Scan for the cell matching the given text and deliver its (x, y) coordinate at center. 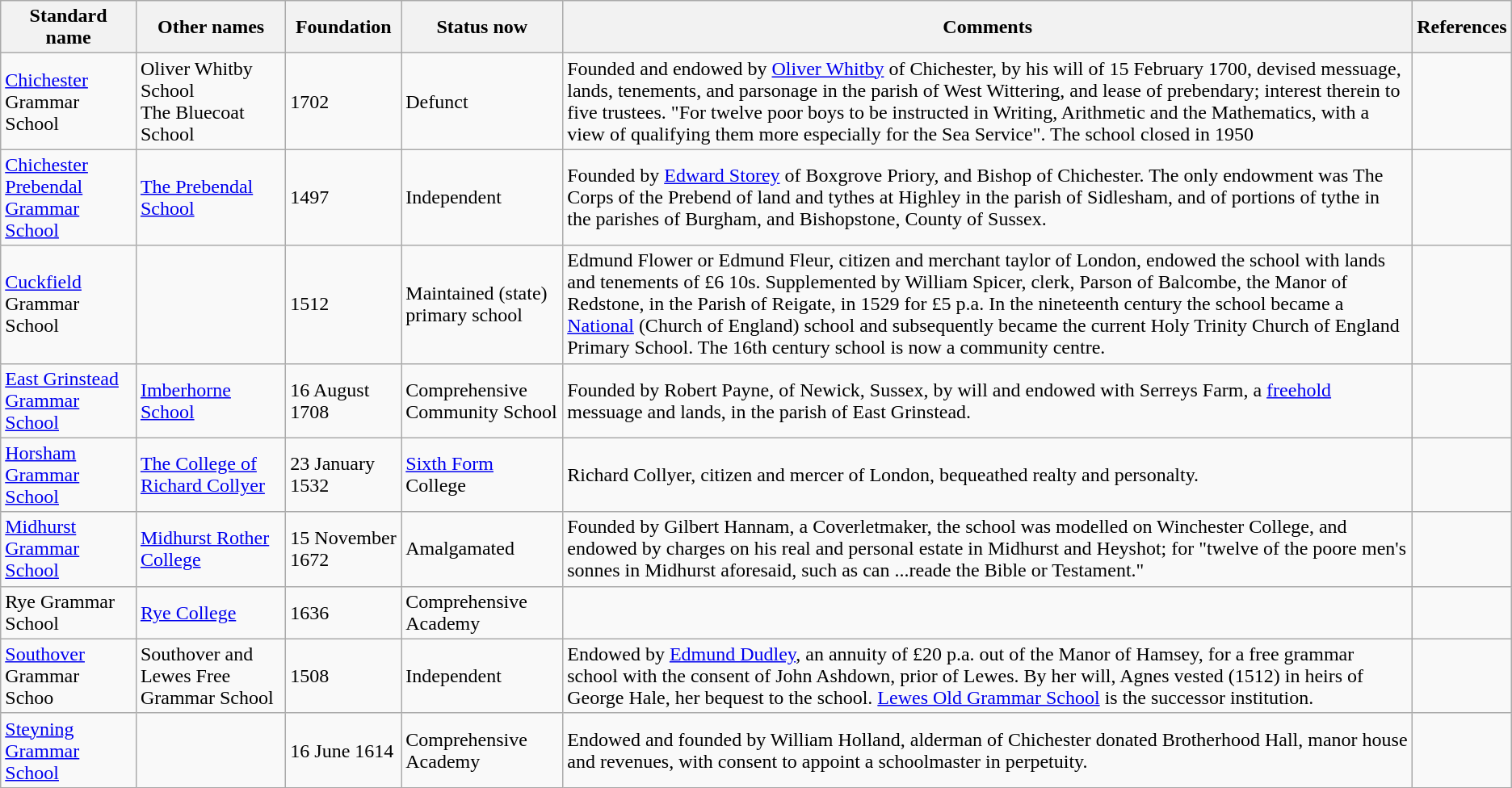
1702 (344, 102)
Chichester Grammar School (69, 102)
1636 (344, 612)
Sixth Form College (482, 475)
Maintained (state) primary school (482, 304)
16 June 1614 (344, 750)
References (1462, 27)
Imberhorne School (210, 400)
Midhurst Grammar School (69, 549)
The Prebendal School (210, 197)
Oliver Whitby SchoolThe Bluecoat School (210, 102)
15 November 1672 (344, 549)
1497 (344, 197)
23 January 1532 (344, 475)
Midhurst Rother College (210, 549)
Horsham Grammar School (69, 475)
The College of Richard Collyer (210, 475)
Comments (988, 27)
Status now (482, 27)
Other names (210, 27)
16 August 1708 (344, 400)
Chichester Prebendal Grammar School (69, 197)
1508 (344, 676)
Defunct (482, 102)
Cuckfield Grammar School (69, 304)
Foundation (344, 27)
Rye Grammar School (69, 612)
East Grinstead Grammar School (69, 400)
Steyning Grammar School (69, 750)
Standard name (69, 27)
Richard Collyer, citizen and mercer of London, bequeathed realty and personalty. (988, 475)
Southover Grammar Schoo (69, 676)
Southover and Lewes Free Grammar School (210, 676)
Rye College (210, 612)
Founded by Robert Payne, of Newick, Sussex, by will and endowed with Serreys Farm, a freehold messuage and lands, in the parish of East Grinstead. (988, 400)
1512 (344, 304)
Comprehensive Community School (482, 400)
Amalgamated (482, 549)
